Find where the given text appears and provide that cell's center as [x, y] coordinate. 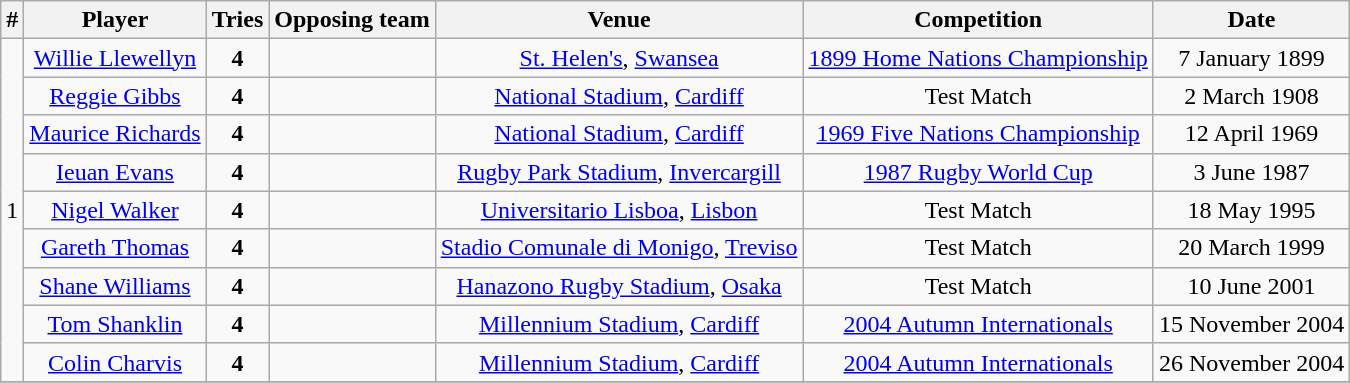
15 November 2004 [1251, 324]
Universitario Lisboa, Lisbon [619, 210]
Ieuan Evans [115, 172]
1899 Home Nations Championship [978, 58]
Reggie Gibbs [115, 96]
Maurice Richards [115, 134]
3 June 1987 [1251, 172]
Competition [978, 20]
1 [12, 210]
20 March 1999 [1251, 248]
Venue [619, 20]
18 May 1995 [1251, 210]
Colin Charvis [115, 362]
Shane Williams [115, 286]
Rugby Park Stadium, Invercargill [619, 172]
Stadio Comunale di Monigo, Treviso [619, 248]
1969 Five Nations Championship [978, 134]
Tom Shanklin [115, 324]
St. Helen's, Swansea [619, 58]
Tries [238, 20]
10 June 2001 [1251, 286]
# [12, 20]
7 January 1899 [1251, 58]
12 April 1969 [1251, 134]
Date [1251, 20]
Nigel Walker [115, 210]
Hanazono Rugby Stadium, Osaka [619, 286]
1987 Rugby World Cup [978, 172]
Player [115, 20]
Gareth Thomas [115, 248]
26 November 2004 [1251, 362]
Willie Llewellyn [115, 58]
2 March 1908 [1251, 96]
Opposing team [352, 20]
